Find where the given text appears and provide that cell's center as (x, y) coordinate. 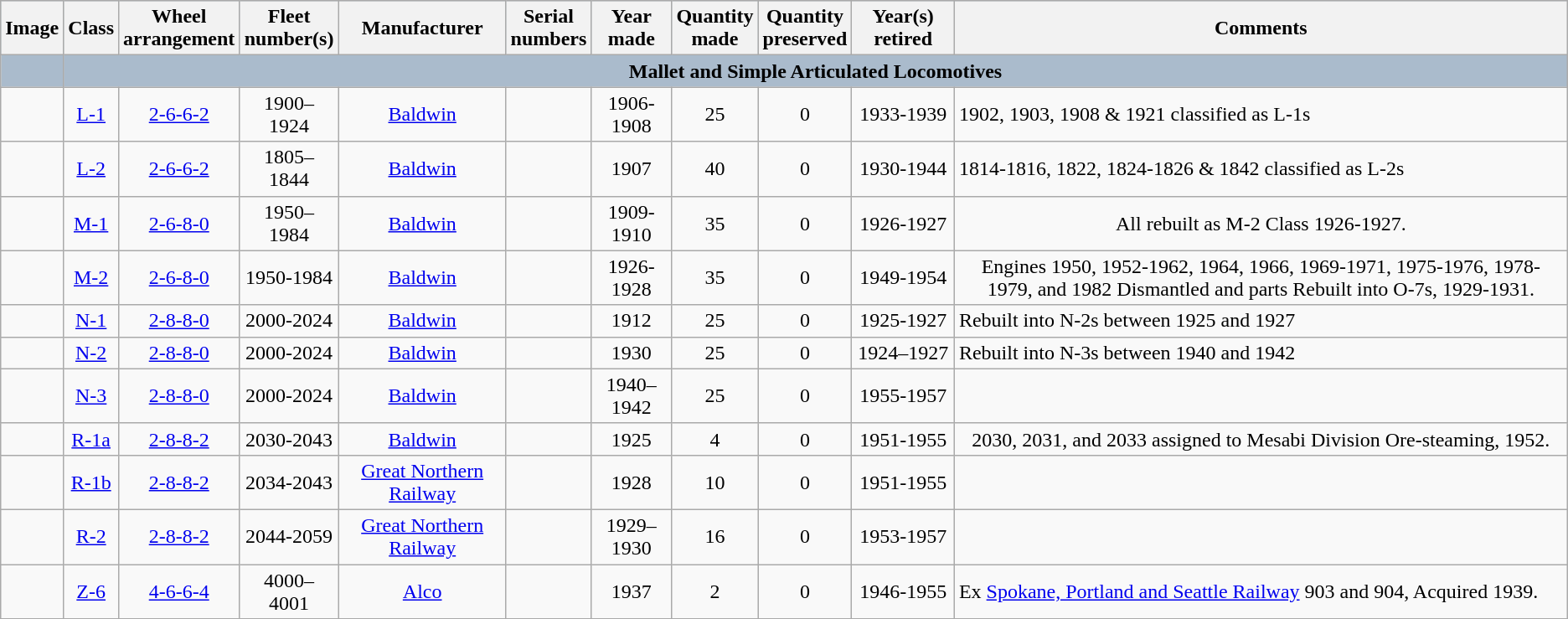
Quantitypreserved (805, 28)
1955-1957 (903, 395)
1925-1927 (903, 321)
1930 (632, 353)
4000–4001 (289, 591)
R-2 (91, 536)
N-1 (91, 321)
Comments (1261, 28)
1925 (632, 439)
1933-1939 (903, 114)
Year(s) retired (903, 28)
1950-1984 (289, 278)
2044-2059 (289, 536)
Class (91, 28)
4-6-6-4 (179, 591)
1950–1984 (289, 223)
1909-1910 (632, 223)
Fleetnumber(s) (289, 28)
16 (715, 536)
2030, 2031, and 2033 assigned to Mesabi Division Ore-steaming, 1952. (1261, 439)
1929–1930 (632, 536)
1805–1844 (289, 169)
Z-6 (91, 591)
R-1a (91, 439)
Engines 1950, 1952-1962, 1964, 1966, 1969-1971, 1975-1976, 1978-1979, and 1982 Dismantled and parts Rebuilt into O-7s, 1929-1931. (1261, 278)
1953-1957 (903, 536)
Rebuilt into N-2s between 1925 and 1927 (1261, 321)
1906-1908 (632, 114)
Mallet and Simple Articulated Locomotives (816, 71)
1926-1927 (903, 223)
1907 (632, 169)
All rebuilt as M-2 Class 1926-1927. (1261, 223)
1900–1924 (289, 114)
2034-2043 (289, 482)
Serialnumbers (549, 28)
1928 (632, 482)
1940–1942 (632, 395)
Quantitymade (715, 28)
M-1 (91, 223)
1926-1928 (632, 278)
10 (715, 482)
40 (715, 169)
L-1 (91, 114)
Manufacturer (422, 28)
Rebuilt into N-3s between 1940 and 1942 (1261, 353)
1946-1955 (903, 591)
1902, 1903, 1908 & 1921 classified as L-1s (1261, 114)
M-2 (91, 278)
4 (715, 439)
Alco (422, 591)
Image (32, 28)
1949-1954 (903, 278)
1937 (632, 591)
R-1b (91, 482)
Ex Spokane, Portland and Seattle Railway 903 and 904, Acquired 1939. (1261, 591)
2030-2043 (289, 439)
Year made (632, 28)
Wheelarrangement (179, 28)
N-3 (91, 395)
1912 (632, 321)
1924–1927 (903, 353)
1814-1816, 1822, 1824-1826 & 1842 classified as L-2s (1261, 169)
1930-1944 (903, 169)
N-2 (91, 353)
2 (715, 591)
L-2 (91, 169)
